Pinpoint the cell where the given text exists, returning its [x, y] midpoint coordinate. 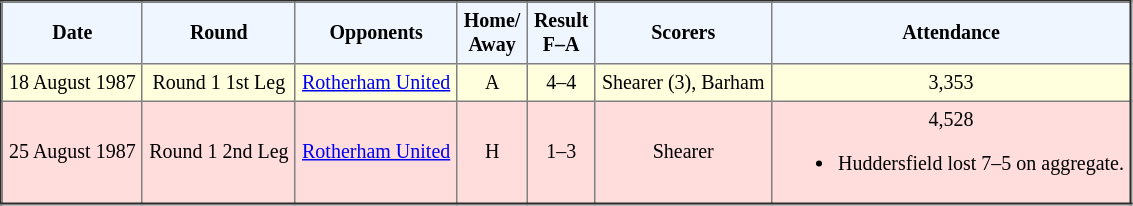
Attendance [951, 33]
Round 1 2nd Leg [218, 152]
H [492, 152]
Scorers [683, 33]
4,528Huddersfield lost 7–5 on aggregate. [951, 152]
A [492, 83]
1–3 [561, 152]
25 August 1987 [72, 152]
4–4 [561, 83]
3,353 [951, 83]
Round 1 1st Leg [218, 83]
Home/Away [492, 33]
18 August 1987 [72, 83]
ResultF–A [561, 33]
Shearer (3), Barham [683, 83]
Shearer [683, 152]
Opponents [376, 33]
Round [218, 33]
Date [72, 33]
